From the cell containing the given text, extract its center point as (x, y) coordinate. 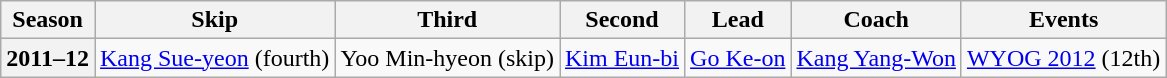
Kang Sue-yeon (fourth) (214, 58)
Third (448, 20)
Yoo Min-hyeon (skip) (448, 58)
Events (1063, 20)
Kim Eun-bi (622, 58)
2011–12 (48, 58)
Season (48, 20)
Coach (876, 20)
Kang Yang-Won (876, 58)
Second (622, 20)
Go Ke-on (738, 58)
Lead (738, 20)
WYOG 2012 (12th) (1063, 58)
Skip (214, 20)
